Return the [X, Y] coordinate for the center point of the cell that contains the specified text.  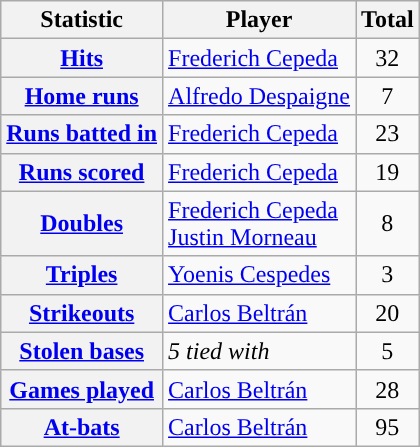
23 [388, 134]
Runs batted in [82, 134]
Stolen bases [82, 351]
Hits [82, 58]
At-bats [82, 427]
Player [260, 20]
20 [388, 313]
3 [388, 275]
95 [388, 427]
28 [388, 389]
19 [388, 172]
Runs scored [82, 172]
Doubles [82, 224]
Games played [82, 389]
32 [388, 58]
Strikeouts [82, 313]
5 [388, 351]
Triples [82, 275]
Alfredo Despaigne [260, 96]
Statistic [82, 20]
8 [388, 224]
Yoenis Cespedes [260, 275]
Total [388, 20]
Home runs [82, 96]
5 tied with [260, 351]
Frederich Cepeda Justin Morneau [260, 224]
7 [388, 96]
